Extract the (x, y) coordinate from the center of the cell holding the provided text.  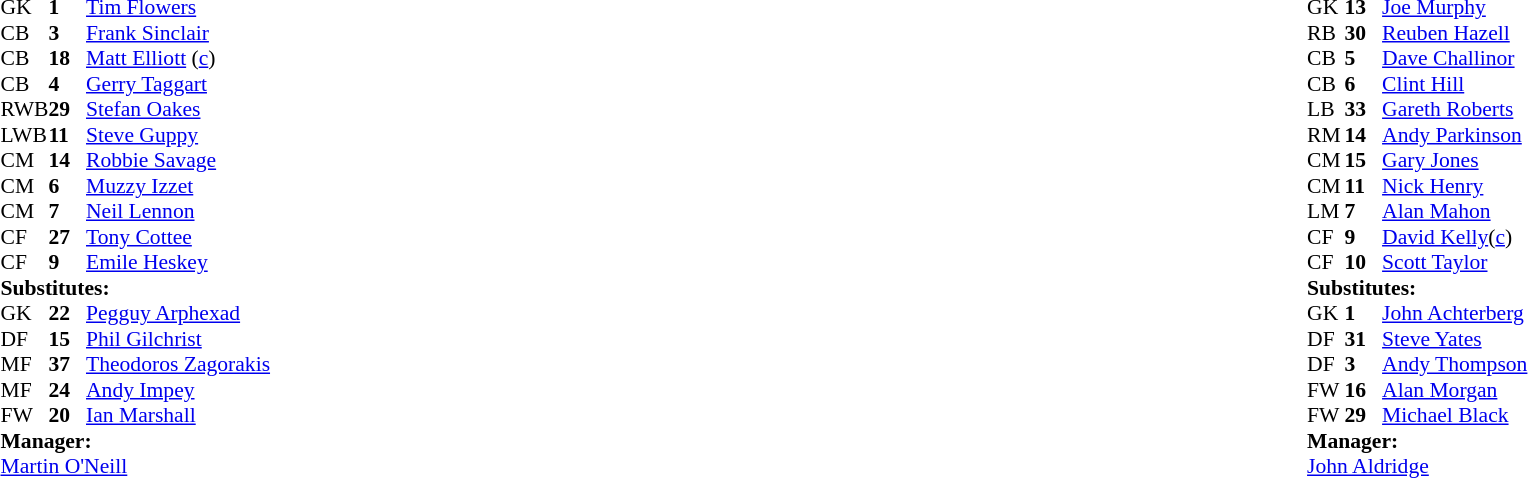
Matt Elliott (c) (178, 59)
Gerry Taggart (178, 84)
Gary Jones (1454, 161)
Alan Morgan (1454, 390)
Andy Thompson (1454, 365)
30 (1364, 33)
20 (67, 415)
Pegguy Arphexad (178, 313)
Theodoros Zagorakis (178, 365)
John Achterberg (1454, 313)
David Kelly(c) (1454, 237)
Alan Mahon (1454, 211)
Scott Taylor (1454, 263)
24 (67, 390)
LM (1326, 211)
22 (67, 313)
Gareth Roberts (1454, 109)
27 (67, 237)
18 (67, 59)
5 (1364, 59)
Reuben Hazell (1454, 33)
4 (67, 84)
Steve Yates (1454, 339)
Steve Guppy (178, 135)
Phil Gilchrist (178, 339)
Stefan Oakes (178, 109)
LB (1326, 109)
Andy Parkinson (1454, 135)
16 (1364, 390)
Tony Cottee (178, 237)
Muzzy Izzet (178, 186)
Nick Henry (1454, 186)
RB (1326, 33)
RWB (24, 109)
Robbie Savage (178, 161)
33 (1364, 109)
Dave Challinor (1454, 59)
LWB (24, 135)
RM (1326, 135)
Michael Black (1454, 415)
Neil Lennon (178, 211)
10 (1364, 263)
Emile Heskey (178, 263)
Frank Sinclair (178, 33)
Clint Hill (1454, 84)
1 (1364, 313)
31 (1364, 339)
37 (67, 365)
Ian Marshall (178, 415)
Andy Impey (178, 390)
